From the cell containing the given text, extract its center point as (X, Y) coordinate. 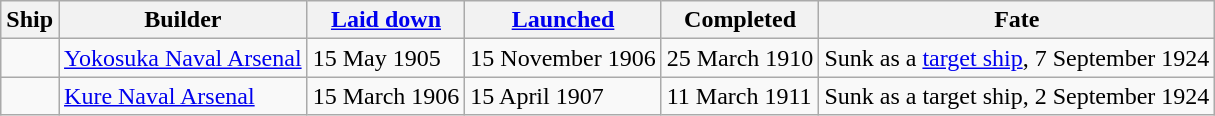
Builder (184, 20)
15 April 1907 (563, 96)
11 March 1911 (740, 96)
15 March 1906 (386, 96)
Sunk as a target ship, 2 September 1924 (1017, 96)
Launched (563, 20)
15 November 1906 (563, 58)
Sunk as a target ship, 7 September 1924 (1017, 58)
25 March 1910 (740, 58)
15 May 1905 (386, 58)
Kure Naval Arsenal (184, 96)
Laid down (386, 20)
Completed (740, 20)
Ship (30, 20)
Yokosuka Naval Arsenal (184, 58)
Fate (1017, 20)
